Locate the cell with the specified text and output its (x, y) center coordinate. 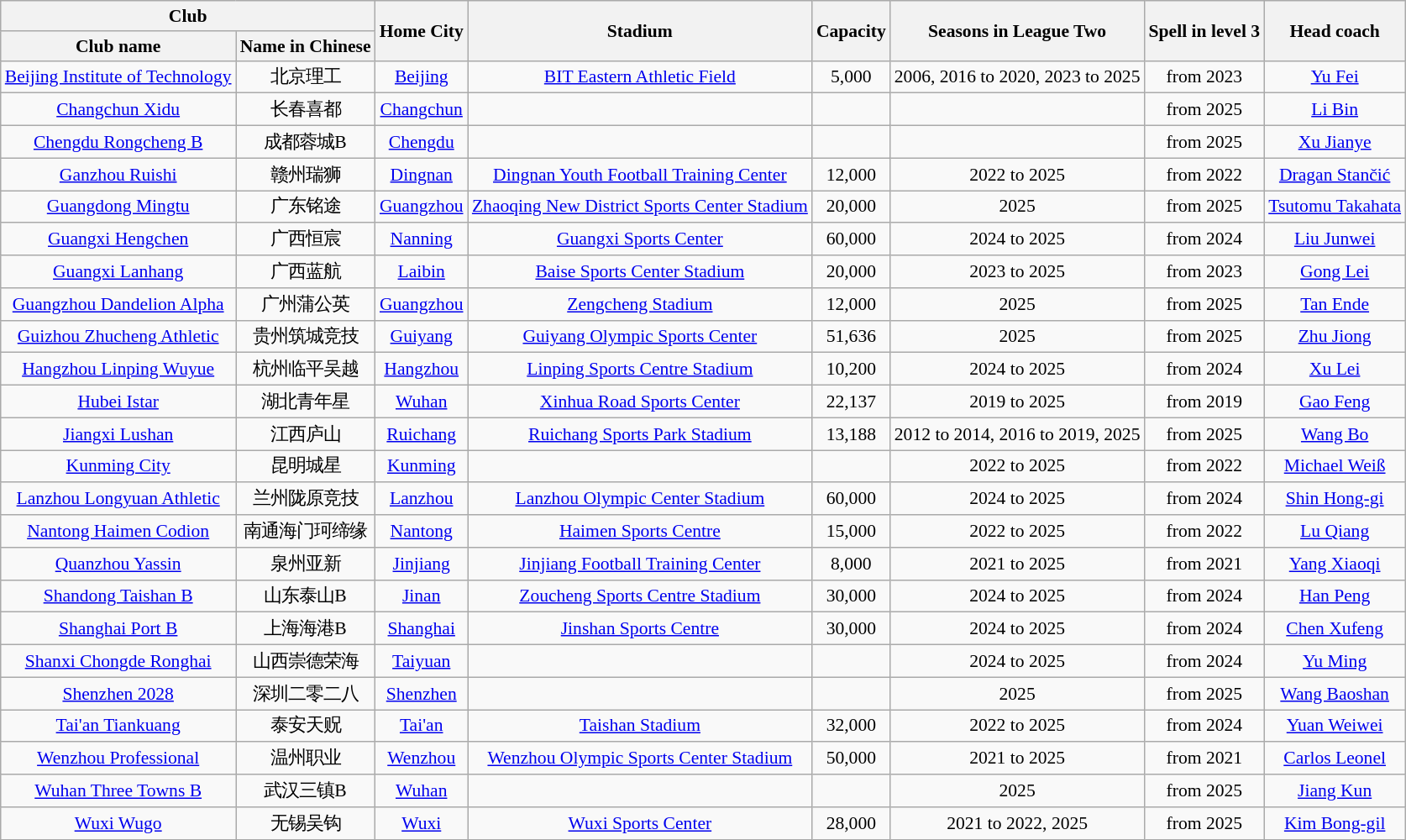
兰州陇原竞技 (306, 499)
Wenzhou Olympic Sports Center Stadium (640, 759)
Changchun Xidu (118, 109)
Head coach (1335, 30)
Stadium (640, 30)
Xu Jianye (1335, 143)
Lanzhou Longyuan Athletic (118, 499)
Yu Ming (1335, 662)
Jinan (422, 596)
Home City (422, 30)
Name in Chinese (306, 46)
Shanxi Chongde Ronghai (118, 662)
Guangxi Hengchen (118, 240)
Lu Qiang (1335, 531)
Wenzhou Professional (118, 759)
广西恒宸 (306, 240)
Yuan Weiwei (1335, 726)
Carlos Leonel (1335, 759)
成都蓉城B (306, 143)
8,000 (852, 564)
Wuhan Three Towns B (118, 791)
Ruichang (422, 433)
Jiangxi Lushan (118, 433)
泉州亚新 (306, 564)
北京理工 (306, 77)
Haimen Sports Centre (640, 531)
Gao Feng (1335, 402)
51,636 (852, 336)
Hangzhou (422, 370)
Shenzhen 2028 (118, 694)
Michael Weiß (1335, 467)
2023 to 2025 (1018, 272)
Kunming City (118, 467)
Yu Fei (1335, 77)
泰安天贶 (306, 726)
Jinshan Sports Centre (640, 628)
Shenzhen (422, 694)
Wang Baoshan (1335, 694)
Tai'an Tiankuang (118, 726)
Guangxi Sports Center (640, 240)
无锡吴钩 (306, 823)
Nanning (422, 240)
Beijing Institute of Technology (118, 77)
Nantong Haimen Codion (118, 531)
Lanzhou Olympic Center Stadium (640, 499)
昆明城星 (306, 467)
温州职业 (306, 759)
Chengdu (422, 143)
广东铭途 (306, 207)
Dingnan (422, 175)
Shanghai Port B (118, 628)
武汉三镇B (306, 791)
Taishan Stadium (640, 726)
赣州瑞狮 (306, 175)
Jinjiang Football Training Center (640, 564)
Shin Hong-gi (1335, 499)
50,000 (852, 759)
湖北青年星 (306, 402)
江西庐山 (306, 433)
2019 to 2025 (1018, 402)
Hubei Istar (118, 402)
BIT Eastern Athletic Field (640, 77)
Spell in level 3 (1204, 30)
Guangdong Mingtu (118, 207)
Quanzhou Yassin (118, 564)
杭州临平吴越 (306, 370)
2021 to 2022, 2025 (1018, 823)
山东泰山B (306, 596)
南通海门珂缔缘 (306, 531)
Shanghai (422, 628)
Dragan Stančić (1335, 175)
Guangzhou Dandelion Alpha (118, 304)
Club name (118, 46)
Ganzhou Ruishi (118, 175)
Tsutomu Takahata (1335, 207)
Guiyang (422, 336)
Wuxi (422, 823)
Hangzhou Linping Wuyue (118, 370)
Wuxi Wugo (118, 823)
广西蓝航 (306, 272)
Zoucheng Sports Centre Stadium (640, 596)
山西崇德荣海 (306, 662)
Zhu Jiong (1335, 336)
2006, 2016 to 2020, 2023 to 2025 (1018, 77)
Laibin (422, 272)
贵州筑城竞技 (306, 336)
Kunming (422, 467)
Zhaoqing New District Sports Center Stadium (640, 207)
13,188 (852, 433)
Yang Xiaoqi (1335, 564)
Chen Xufeng (1335, 628)
Kim Bong-gil (1335, 823)
Chengdu Rongcheng B (118, 143)
广州蒲公英 (306, 304)
Han Peng (1335, 596)
Wenzhou (422, 759)
Guangxi Lanhang (118, 272)
Xu Lei (1335, 370)
长春喜都 (306, 109)
from 2019 (1204, 402)
Baise Sports Center Stadium (640, 272)
28,000 (852, 823)
Changchun (422, 109)
2012 to 2014, 2016 to 2019, 2025 (1018, 433)
Taiyuan (422, 662)
Tai'an (422, 726)
Zengcheng Stadium (640, 304)
Guiyang Olympic Sports Center (640, 336)
Club (188, 16)
Jinjiang (422, 564)
Liu Junwei (1335, 240)
Guizhou Zhucheng Athletic (118, 336)
Wang Bo (1335, 433)
10,200 (852, 370)
Nantong (422, 531)
5,000 (852, 77)
Dingnan Youth Football Training Center (640, 175)
深圳二零二八 (306, 694)
Jiang Kun (1335, 791)
Seasons in League Two (1018, 30)
22,137 (852, 402)
Capacity (852, 30)
Shandong Taishan B (118, 596)
32,000 (852, 726)
Li Bin (1335, 109)
上海海港B (306, 628)
Lanzhou (422, 499)
Beijing (422, 77)
15,000 (852, 531)
Gong Lei (1335, 272)
Tan Ende (1335, 304)
Linping Sports Centre Stadium (640, 370)
Ruichang Sports Park Stadium (640, 433)
Xinhua Road Sports Center (640, 402)
Wuxi Sports Center (640, 823)
